Search for the cell housing the specified text and yield its (x, y) center coordinate. 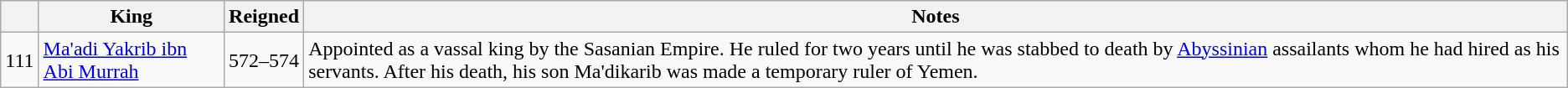
Notes (936, 17)
Reigned (265, 17)
111 (20, 60)
King (132, 17)
Ma'adi Yakrib ibn Abi Murrah (132, 60)
572–574 (265, 60)
